Return (X, Y) of the center of cell containing provided text 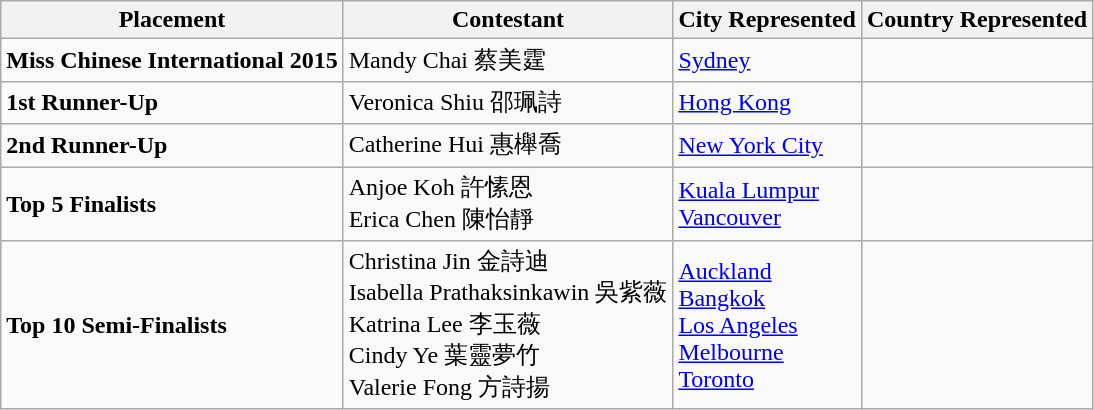
Placement (172, 20)
Kuala Lumpur Vancouver (768, 203)
Top 5 Finalists (172, 203)
2nd Runner-Up (172, 146)
Catherine Hui 惠櫸喬 (508, 146)
Top 10 Semi-Finalists (172, 326)
Contestant (508, 20)
Hong Kong (768, 102)
City Represented (768, 20)
Sydney (768, 60)
1st Runner-Up (172, 102)
Mandy Chai 蔡美霆 (508, 60)
Miss Chinese International 2015 (172, 60)
Christina Jin 金詩迪 Isabella Prathaksinkawin 吳紫薇 Katrina Lee 李玉薇 Cindy Ye 葉靈夢竹 Valerie Fong 方詩揚 (508, 326)
Anjoe Koh 許愫恩 Erica Chen 陳怡靜 (508, 203)
New York City (768, 146)
Auckland Bangkok Los Angeles Melbourne Toronto (768, 326)
Country Represented (976, 20)
Veronica Shiu 邵珮詩 (508, 102)
